Provide the [X, Y] coordinate of the cell's center where the given text is located.  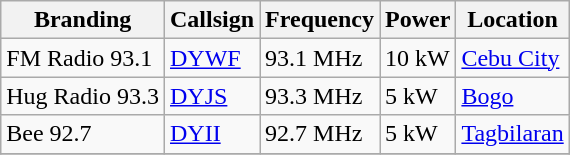
Bee 92.7 [83, 134]
93.3 MHz [320, 96]
Bogo [512, 96]
DYJS [212, 96]
Power [418, 20]
Cebu City [512, 58]
93.1 MHz [320, 58]
Branding [83, 20]
DYWF [212, 58]
DYII [212, 134]
Tagbilaran [512, 134]
FM Radio 93.1 [83, 58]
92.7 MHz [320, 134]
Frequency [320, 20]
Location [512, 20]
Callsign [212, 20]
10 kW [418, 58]
Hug Radio 93.3 [83, 96]
